Pinpoint the cell where the given text exists, returning its [X, Y] midpoint coordinate. 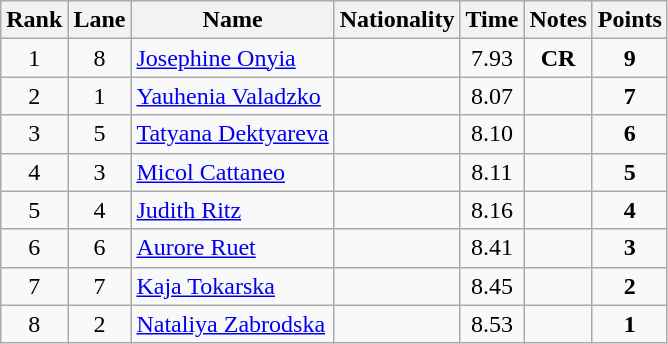
9 [630, 58]
8.16 [492, 210]
Points [630, 20]
Judith Ritz [232, 210]
8.10 [492, 134]
Name [232, 20]
8.41 [492, 248]
Notes [558, 20]
7.93 [492, 58]
Rank [34, 20]
Lane [100, 20]
Micol Cattaneo [232, 172]
Nationality [397, 20]
8.11 [492, 172]
8.07 [492, 96]
Josephine Onyia [232, 58]
8.45 [492, 286]
8.53 [492, 324]
Aurore Ruet [232, 248]
Tatyana Dektyareva [232, 134]
Time [492, 20]
Yauhenia Valadzko [232, 96]
Nataliya Zabrodska [232, 324]
CR [558, 58]
Kaja Tokarska [232, 286]
